Determine the [X, Y] coordinate at the center of the cell enclosing the given text.  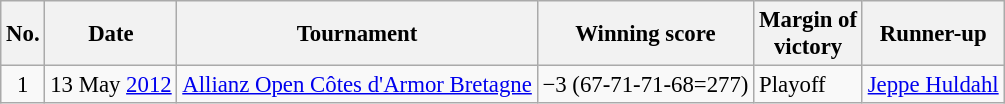
No. [23, 34]
Winning score [646, 34]
Date [111, 34]
Tournament [357, 34]
13 May 2012 [111, 85]
Allianz Open Côtes d'Armor Bretagne [357, 85]
Jeppe Huldahl [933, 85]
−3 (67-71-71-68=277) [646, 85]
Playoff [808, 85]
Runner-up [933, 34]
1 [23, 85]
Margin ofvictory [808, 34]
